Extract the (X, Y) coordinate from the center of the cell holding the provided text.  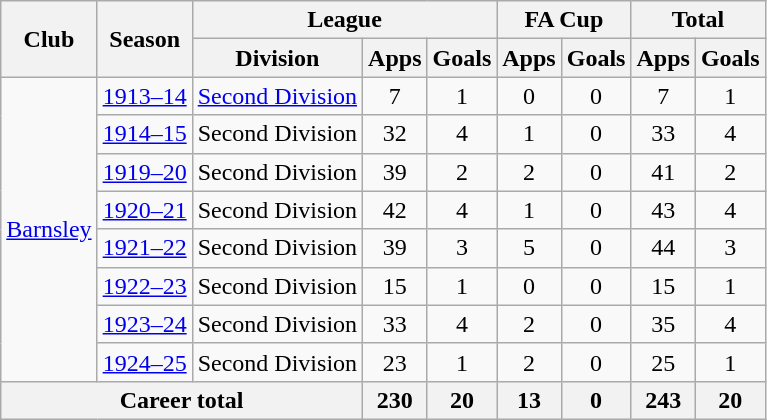
FA Cup (564, 20)
Season (144, 39)
13 (529, 400)
35 (663, 324)
Total (698, 20)
Career total (182, 400)
32 (395, 134)
1913–14 (144, 96)
243 (663, 400)
25 (663, 362)
1920–21 (144, 210)
Club (49, 39)
1914–15 (144, 134)
1924–25 (144, 362)
1921–22 (144, 248)
1923–24 (144, 324)
44 (663, 248)
43 (663, 210)
1919–20 (144, 172)
5 (529, 248)
23 (395, 362)
League (344, 20)
Division (277, 58)
41 (663, 172)
1922–23 (144, 286)
Barnsley (49, 229)
42 (395, 210)
230 (395, 400)
